Provide the (x, y) coordinate of the cell's center where the given text is located.  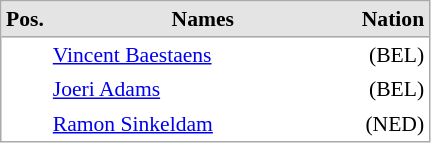
Ramon Sinkeldam (202, 123)
Pos. (26, 20)
Names (202, 20)
(NED) (392, 123)
Vincent Baestaens (202, 55)
Nation (392, 20)
Joeri Adams (202, 89)
